Capture the cell that displays the provided text and extract its [x, y] central coordinate. 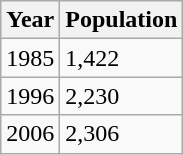
2,230 [122, 96]
1,422 [122, 58]
1996 [30, 96]
2,306 [122, 134]
Year [30, 20]
2006 [30, 134]
Population [122, 20]
1985 [30, 58]
